Scan for the cell matching the given text and deliver its (x, y) coordinate at center. 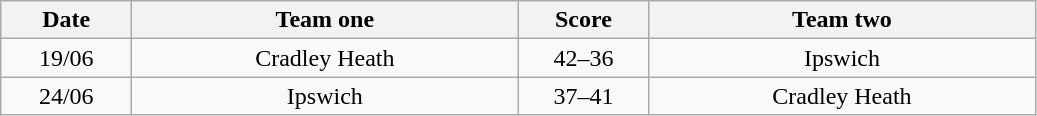
Team one (325, 20)
42–36 (584, 58)
Score (584, 20)
19/06 (66, 58)
Date (66, 20)
Team two (842, 20)
37–41 (584, 96)
24/06 (66, 96)
